Scan for the cell matching the given text and deliver its (x, y) coordinate at center. 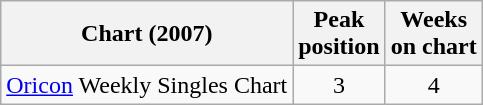
3 (339, 85)
Chart (2007) (147, 34)
Weekson chart (434, 34)
Oricon Weekly Singles Chart (147, 85)
4 (434, 85)
Peakposition (339, 34)
